Extract the (x, y) coordinate from the center of the cell holding the provided text.  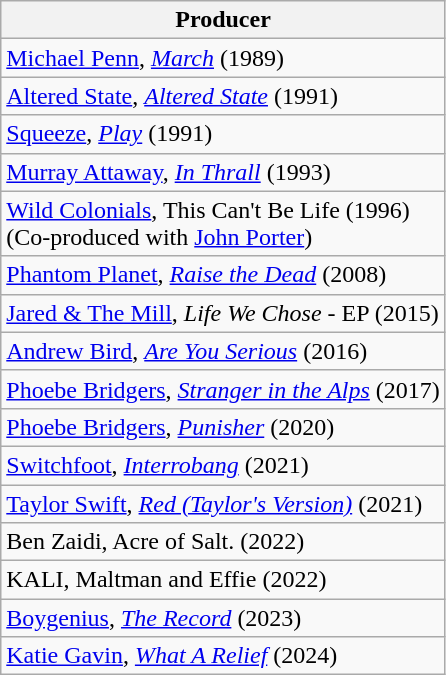
Switchfoot, Interrobang (2021) (224, 465)
Taylor Swift, Red (Taylor's Version) (2021) (224, 503)
Boygenius, The Record (2023) (224, 618)
Squeeze, Play (1991) (224, 134)
Jared & The Mill, Life We Chose - EP (2015) (224, 313)
Producer (224, 20)
Wild Colonials, This Can't Be Life (1996)(Co-produced with John Porter) (224, 224)
Andrew Bird, Are You Serious (2016) (224, 351)
Phantom Planet, Raise the Dead (2008) (224, 275)
Phoebe Bridgers, Punisher (2020) (224, 427)
Phoebe Bridgers, Stranger in the Alps (2017) (224, 389)
Altered State, Altered State (1991) (224, 96)
Michael Penn, March (1989) (224, 58)
Murray Attaway, In Thrall (1993) (224, 172)
Katie Gavin, What A Relief (2024) (224, 656)
KALI, Maltman and Effie (2022) (224, 580)
Ben Zaidi, Acre of Salt. (2022) (224, 542)
